Locate the cell with the specified text and output its [x, y] center coordinate. 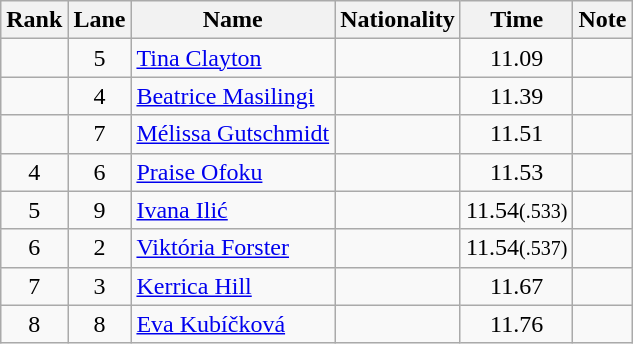
Eva Kubíčková [233, 324]
Beatrice Masilingi [233, 96]
Kerrica Hill [233, 286]
Time [516, 20]
11.54(.537) [516, 248]
9 [100, 210]
2 [100, 248]
Viktória Forster [233, 248]
Lane [100, 20]
11.09 [516, 58]
3 [100, 286]
Mélissa Gutschmidt [233, 134]
Ivana Ilić [233, 210]
11.53 [516, 172]
Tina Clayton [233, 58]
Name [233, 20]
11.67 [516, 286]
Rank [34, 20]
Note [602, 20]
Praise Ofoku [233, 172]
11.54(.533) [516, 210]
Nationality [398, 20]
11.76 [516, 324]
11.39 [516, 96]
11.51 [516, 134]
